Output the [X, Y] coordinate of the center of the cell containing the given text.  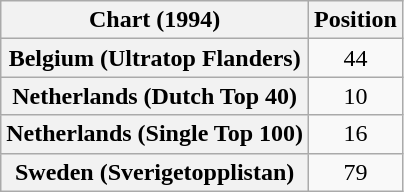
16 [356, 134]
Sweden (Sverigetopplistan) [155, 172]
79 [356, 172]
10 [356, 96]
Belgium (Ultratop Flanders) [155, 58]
Chart (1994) [155, 20]
Netherlands (Single Top 100) [155, 134]
44 [356, 58]
Netherlands (Dutch Top 40) [155, 96]
Position [356, 20]
